Identify which cell holds the provided text, then report its [x, y] central coordinate. 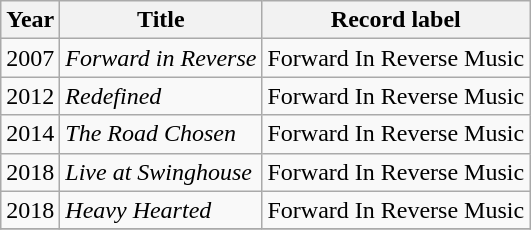
Year [30, 20]
Title [161, 20]
2014 [30, 134]
The Road Chosen [161, 134]
Live at Swinghouse [161, 172]
Record label [396, 20]
2012 [30, 96]
Redefined [161, 96]
Forward in Reverse [161, 58]
2007 [30, 58]
Heavy Hearted [161, 210]
